Search for the cell housing the specified text and yield its [x, y] center coordinate. 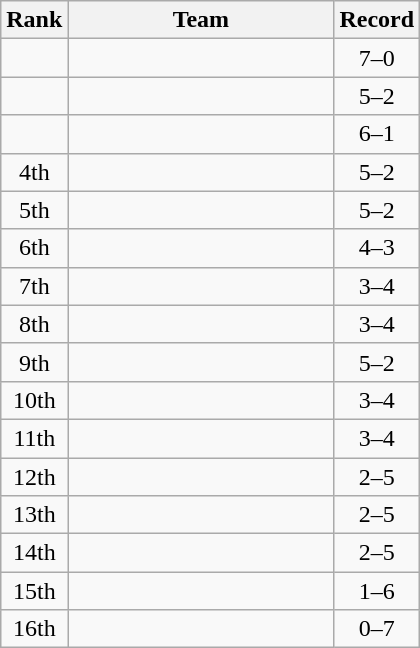
Record [377, 20]
6–1 [377, 134]
9th [34, 362]
Rank [34, 20]
Team [201, 20]
8th [34, 324]
4–3 [377, 248]
0–7 [377, 629]
15th [34, 591]
6th [34, 248]
7th [34, 286]
12th [34, 477]
14th [34, 553]
13th [34, 515]
7–0 [377, 58]
10th [34, 400]
16th [34, 629]
11th [34, 438]
4th [34, 172]
5th [34, 210]
1–6 [377, 591]
